Find where the given text appears and provide that cell's center as [X, Y] coordinate. 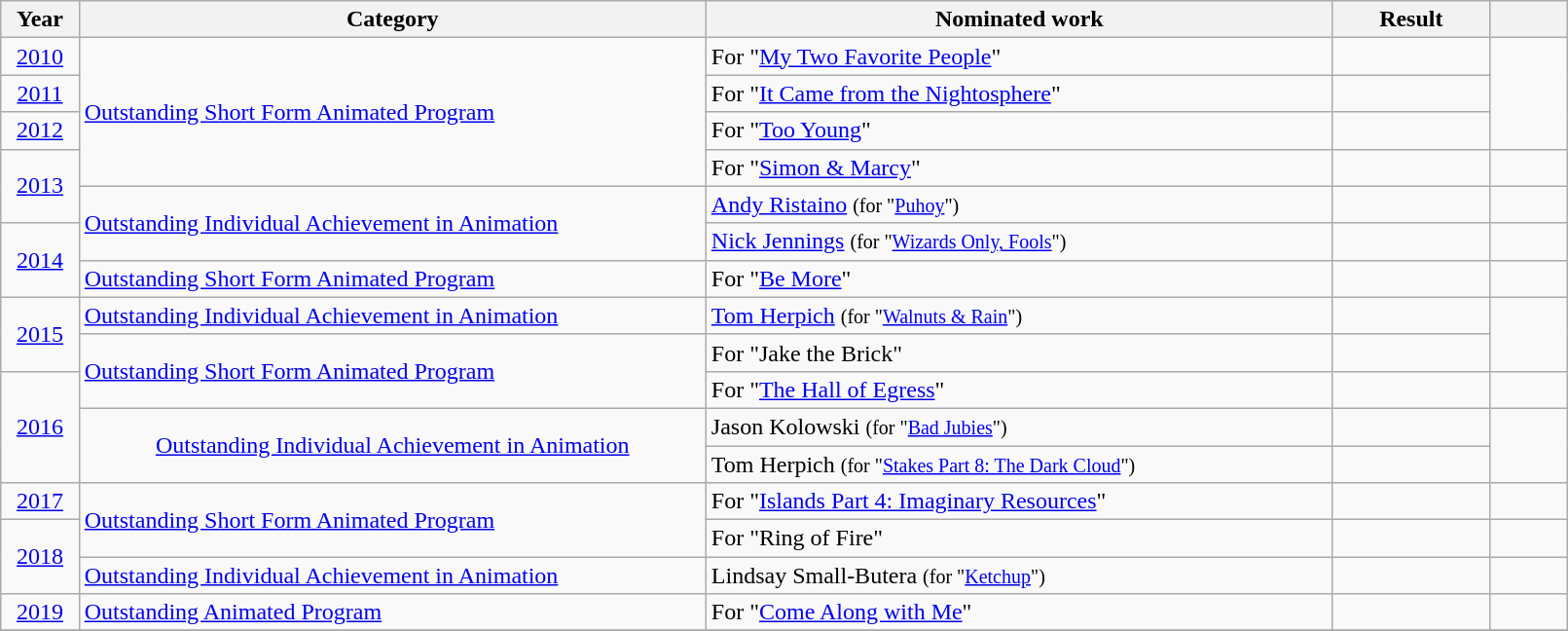
For "Simon & Marcy" [1019, 167]
Lindsay Small-Butera (for "Ketchup") [1019, 575]
For "The Hall of Egress" [1019, 390]
For "Come Along with Me" [1019, 612]
For "Be More" [1019, 278]
Tom Herpich (for "Walnuts & Rain") [1019, 315]
Andy Ristaino (for "Puhoy") [1019, 204]
2018 [40, 557]
2013 [40, 186]
2010 [40, 56]
Category [392, 19]
For "It Came from the Nightosphere" [1019, 93]
Outstanding Animated Program [392, 612]
For "Jake the Brick" [1019, 353]
For "Islands Part 4: Imaginary Resources" [1019, 501]
2015 [40, 334]
For "Ring of Fire" [1019, 538]
2012 [40, 130]
For "My Two Favorite People" [1019, 56]
For "Too Young" [1019, 130]
Tom Herpich (for "Stakes Part 8: The Dark Cloud") [1019, 464]
Year [40, 19]
2016 [40, 427]
2017 [40, 501]
Jason Kolowski (for "Bad Jubies") [1019, 427]
Nominated work [1019, 19]
Nick Jennings (for "Wizards Only, Fools") [1019, 241]
2019 [40, 612]
2011 [40, 93]
2014 [40, 260]
Result [1411, 19]
